Output the [x, y] coordinate of the center of the cell containing the given text.  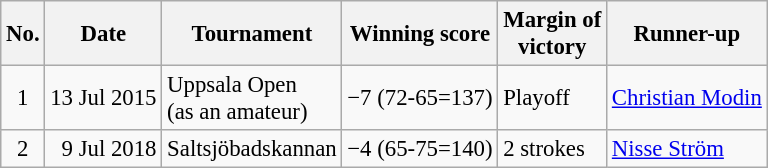
Saltsjöbadskannan [252, 149]
−7 (72-65=137) [420, 98]
9 Jul 2018 [104, 149]
Winning score [420, 34]
2 [23, 149]
2 strokes [552, 149]
Nisse Ström [688, 149]
Runner-up [688, 34]
Margin ofvictory [552, 34]
Playoff [552, 98]
Christian Modin [688, 98]
1 [23, 98]
Date [104, 34]
−4 (65-75=140) [420, 149]
Uppsala Open(as an amateur) [252, 98]
No. [23, 34]
13 Jul 2015 [104, 98]
Tournament [252, 34]
